Determine the (X, Y) coordinate at the center of the cell enclosing the given text.  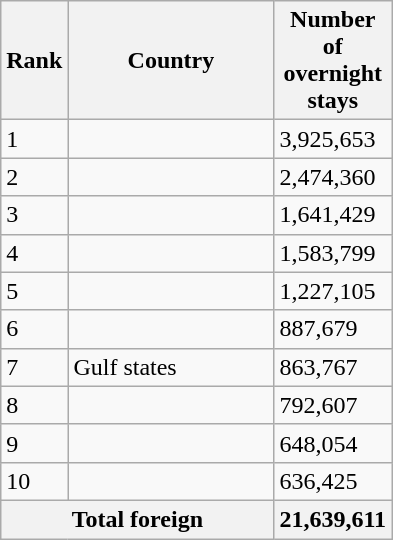
648,054 (333, 443)
Number of overnight stays (333, 60)
1,583,799 (333, 253)
7 (34, 367)
Country (171, 60)
10 (34, 481)
3 (34, 215)
863,767 (333, 367)
1,641,429 (333, 215)
5 (34, 291)
8 (34, 405)
887,679 (333, 329)
9 (34, 443)
21,639,611 (333, 519)
4 (34, 253)
792,607 (333, 405)
Rank (34, 60)
Gulf states (171, 367)
2 (34, 177)
6 (34, 329)
3,925,653 (333, 139)
2,474,360 (333, 177)
Total foreign (138, 519)
636,425 (333, 481)
1,227,105 (333, 291)
1 (34, 139)
